Find where the given text appears and provide that cell's center as [X, Y] coordinate. 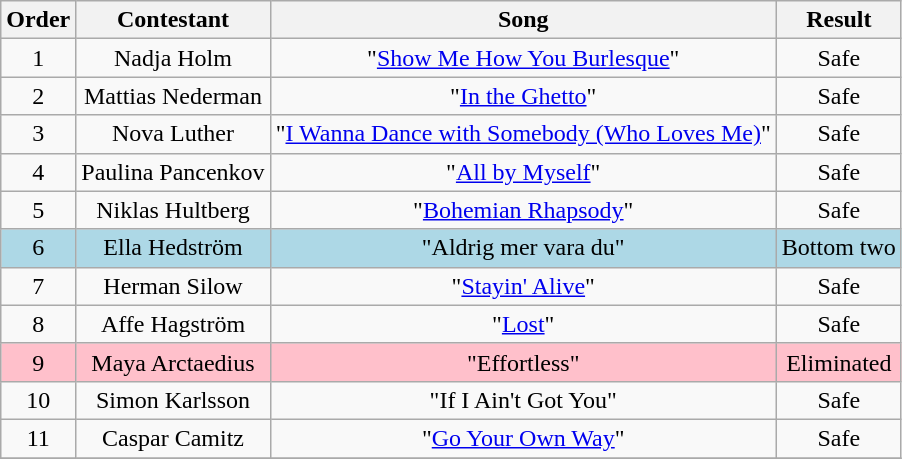
"Effortless" [523, 362]
Order [38, 20]
7 [38, 286]
Ella Hedström [173, 248]
Simon Karlsson [173, 400]
"All by Myself" [523, 172]
3 [38, 134]
"Go Your Own Way" [523, 438]
Nadja Holm [173, 58]
"Lost" [523, 324]
"If I Ain't Got You" [523, 400]
Contestant [173, 20]
5 [38, 210]
"I Wanna Dance with Somebody (Who Loves Me)" [523, 134]
1 [38, 58]
Mattias Nederman [173, 96]
Paulina Pancenkov [173, 172]
"Aldrig mer vara du" [523, 248]
Song [523, 20]
10 [38, 400]
4 [38, 172]
Result [838, 20]
Maya Arctaedius [173, 362]
Herman Silow [173, 286]
"Show Me How You Burlesque" [523, 58]
"In the Ghetto" [523, 96]
"Bohemian Rhapsody" [523, 210]
11 [38, 438]
6 [38, 248]
Bottom two [838, 248]
Affe Hagström [173, 324]
2 [38, 96]
Caspar Camitz [173, 438]
Niklas Hultberg [173, 210]
"Stayin' Alive" [523, 286]
9 [38, 362]
8 [38, 324]
Eliminated [838, 362]
Nova Luther [173, 134]
